Extract the (X, Y) coordinate from the center of the cell holding the provided text.  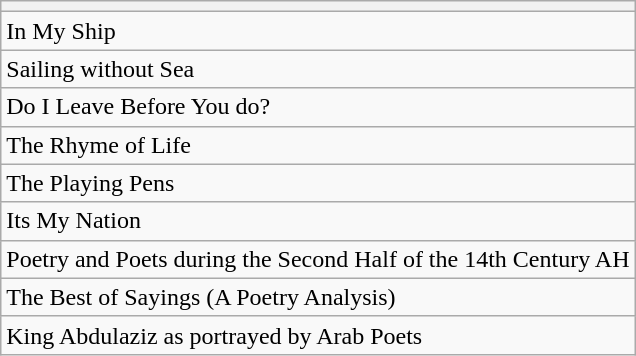
Sailing without Sea (318, 69)
King Abdulaziz as portrayed by Arab Poets (318, 335)
Poetry and Poets during the Second Half of the 14th Century AH (318, 259)
The Rhyme of Life (318, 145)
Its My Nation (318, 221)
In My Ship (318, 31)
The Playing Pens (318, 183)
The Best of Sayings (A Poetry Analysis) (318, 297)
Do I Leave Before You do? (318, 107)
